Output the [X, Y] coordinate of the center of the cell containing the given text.  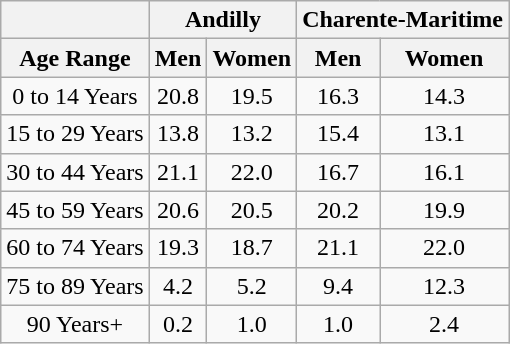
12.3 [444, 286]
2.4 [444, 324]
30 to 44 Years [75, 172]
13.8 [178, 134]
60 to 74 Years [75, 248]
13.1 [444, 134]
18.7 [252, 248]
16.1 [444, 172]
16.7 [338, 172]
Age Range [75, 58]
20.6 [178, 210]
4.2 [178, 286]
19.3 [178, 248]
Andilly [222, 20]
19.5 [252, 96]
14.3 [444, 96]
45 to 59 Years [75, 210]
9.4 [338, 286]
90 Years+ [75, 324]
19.9 [444, 210]
20.5 [252, 210]
15 to 29 Years [75, 134]
0 to 14 Years [75, 96]
15.4 [338, 134]
Charente-Maritime [403, 20]
5.2 [252, 286]
13.2 [252, 134]
20.2 [338, 210]
0.2 [178, 324]
20.8 [178, 96]
75 to 89 Years [75, 286]
16.3 [338, 96]
